Find where the given text appears and provide that cell's center as (X, Y) coordinate. 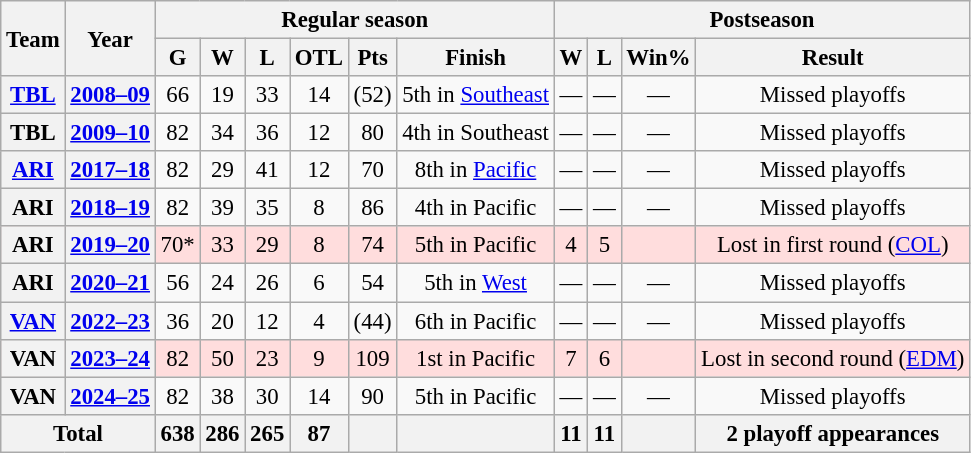
87 (320, 433)
38 (222, 396)
90 (372, 396)
24 (222, 283)
80 (372, 133)
26 (268, 283)
2017–18 (110, 170)
56 (178, 283)
7 (570, 358)
1st in Pacific (476, 358)
Total (78, 433)
2019–20 (110, 245)
2023–24 (110, 358)
70 (372, 170)
39 (222, 208)
70* (178, 245)
41 (268, 170)
9 (320, 358)
Team (33, 38)
(44) (372, 321)
8th in Pacific (476, 170)
G (178, 58)
5th in West (476, 283)
OTL (320, 58)
2022–23 (110, 321)
Finish (476, 58)
66 (178, 95)
638 (178, 433)
Result (833, 58)
109 (372, 358)
86 (372, 208)
4th in Pacific (476, 208)
54 (372, 283)
74 (372, 245)
286 (222, 433)
Lost in second round (EDM) (833, 358)
Lost in first round (COL) (833, 245)
2024–25 (110, 396)
30 (268, 396)
6th in Pacific (476, 321)
Win% (658, 58)
50 (222, 358)
34 (222, 133)
Year (110, 38)
20 (222, 321)
5th in Southeast (476, 95)
Regular season (354, 20)
2020–21 (110, 283)
23 (268, 358)
19 (222, 95)
265 (268, 433)
2009–10 (110, 133)
35 (268, 208)
5 (604, 245)
2018–19 (110, 208)
4th in Southeast (476, 133)
Postseason (762, 20)
(52) (372, 95)
2 playoff appearances (833, 433)
2008–09 (110, 95)
Pts (372, 58)
